Extract the (x, y) coordinate from the center of the cell holding the provided text.  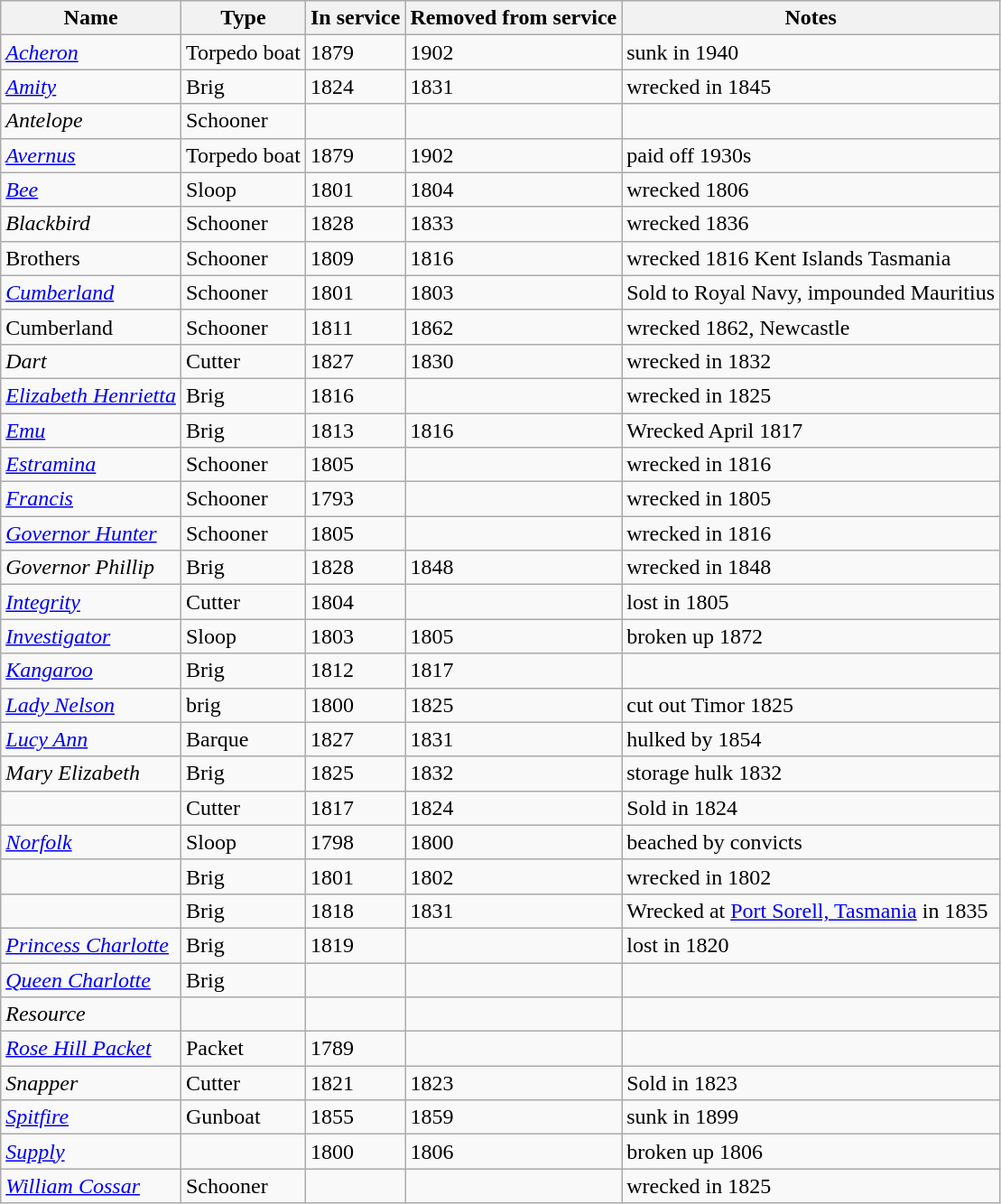
Blackbird (91, 224)
1832 (514, 773)
Estramina (91, 465)
1855 (355, 1117)
Snapper (91, 1083)
Wrecked April 1817 (811, 431)
1789 (355, 1049)
Sold in 1824 (811, 808)
Wrecked at Port Sorell, Tasmania in 1835 (811, 911)
Francis (91, 499)
paid off 1930s (811, 155)
Name (91, 18)
Lady Nelson (91, 705)
wrecked in 1805 (811, 499)
1833 (514, 224)
Brothers (91, 258)
wrecked in 1802 (811, 876)
1830 (514, 361)
1818 (355, 911)
Antelope (91, 121)
lost in 1805 (811, 602)
Mary Elizabeth (91, 773)
Sold to Royal Navy, impounded Mauritius (811, 292)
Amity (91, 87)
1802 (514, 876)
beached by convicts (811, 842)
Integrity (91, 602)
Rose Hill Packet (91, 1049)
wrecked 1836 (811, 224)
1811 (355, 327)
William Cossar (91, 1186)
Elizabeth Henrietta (91, 395)
Type (243, 18)
In service (355, 18)
broken up 1806 (811, 1152)
wrecked 1816 Kent Islands Tasmania (811, 258)
Sold in 1823 (811, 1083)
1859 (514, 1117)
1813 (355, 431)
1821 (355, 1083)
Governor Phillip (91, 568)
wrecked 1862, Newcastle (811, 327)
Barque (243, 739)
wrecked in 1848 (811, 568)
1819 (355, 945)
Norfolk (91, 842)
1809 (355, 258)
Acheron (91, 52)
brig (243, 705)
1862 (514, 327)
Investigator (91, 636)
wrecked in 1845 (811, 87)
wrecked in 1832 (811, 361)
wrecked 1806 (811, 190)
Lucy Ann (91, 739)
storage hulk 1832 (811, 773)
1806 (514, 1152)
hulked by 1854 (811, 739)
Removed from service (514, 18)
Gunboat (243, 1117)
cut out Timor 1825 (811, 705)
sunk in 1940 (811, 52)
lost in 1820 (811, 945)
sunk in 1899 (811, 1117)
Resource (91, 1014)
1848 (514, 568)
1798 (355, 842)
Bee (91, 190)
Princess Charlotte (91, 945)
Spitfire (91, 1117)
Emu (91, 431)
Kangaroo (91, 671)
Dart (91, 361)
Queen Charlotte (91, 979)
1793 (355, 499)
broken up 1872 (811, 636)
1812 (355, 671)
1823 (514, 1083)
Governor Hunter (91, 533)
Avernus (91, 155)
Supply (91, 1152)
Packet (243, 1049)
Notes (811, 18)
